Locate the cell with the specified text and output its [X, Y] center coordinate. 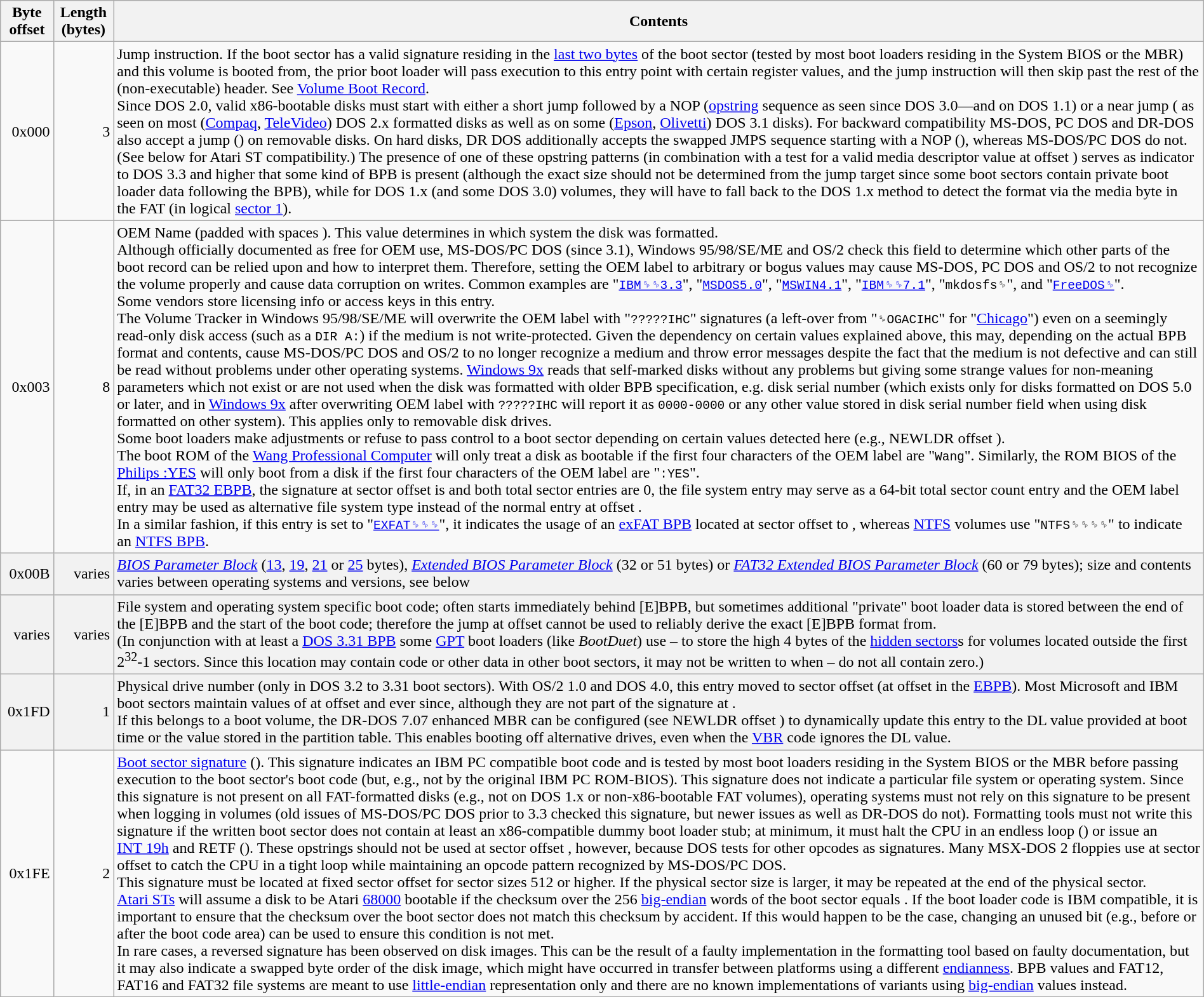
0x1FD [27, 713]
0x00B [27, 574]
Byte offset [27, 22]
0x000 [27, 131]
Contents [659, 22]
3 [84, 131]
8 [84, 387]
2 [84, 874]
Length (bytes) [84, 22]
0x003 [27, 387]
1 [84, 713]
0x1FE [27, 874]
